Identify which cell holds the provided text, then report its (x, y) central coordinate. 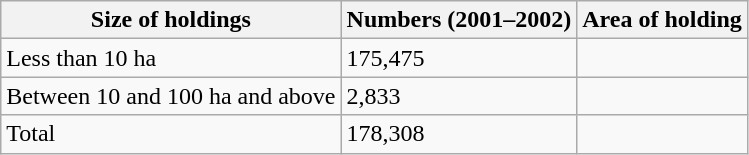
Numbers (2001–2002) (459, 20)
Area of holding (662, 20)
2,833 (459, 96)
Total (171, 134)
Less than 10 ha (171, 58)
Size of holdings (171, 20)
175,475 (459, 58)
Between 10 and 100 ha and above (171, 96)
178,308 (459, 134)
